Return the [x, y] coordinate for the center point of the cell that contains the specified text.  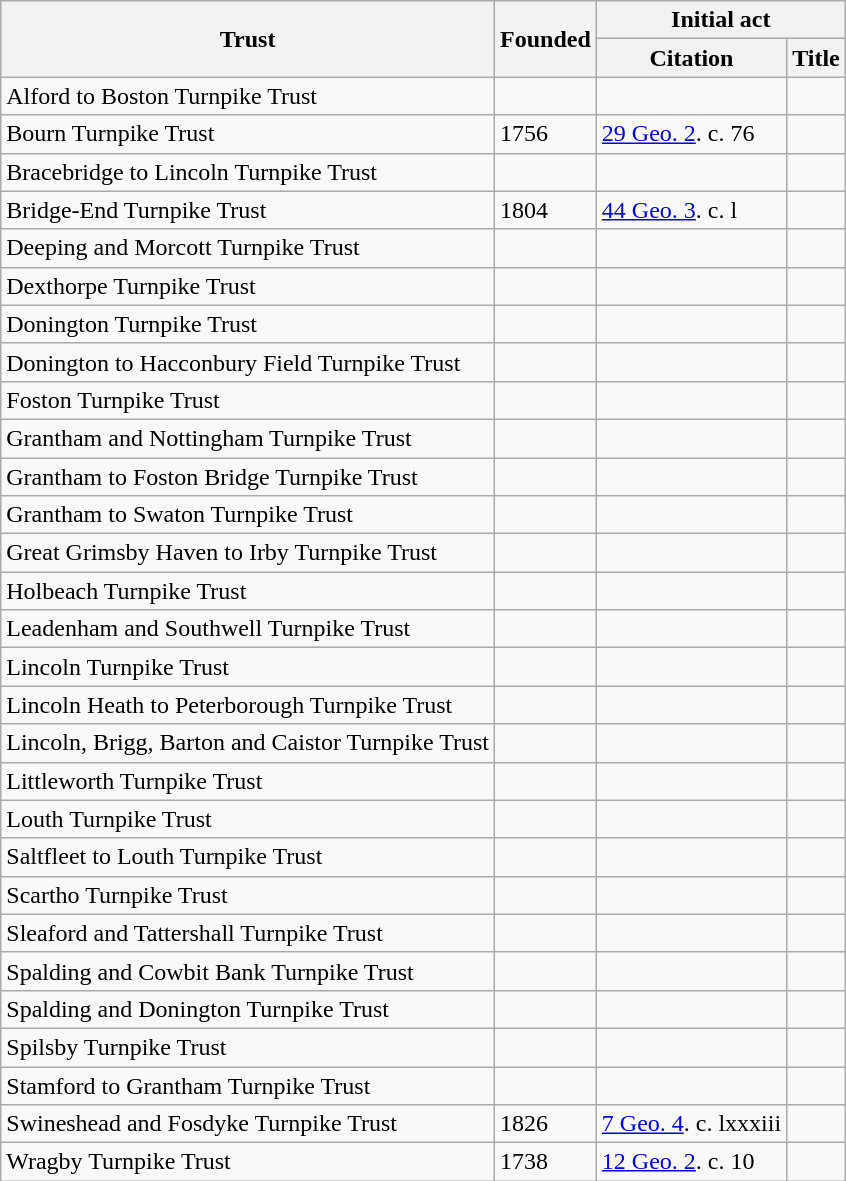
Louth Turnpike Trust [248, 819]
Sleaford and Tattershall Turnpike Trust [248, 933]
44 Geo. 3. c. l [691, 210]
Foston Turnpike Trust [248, 400]
Grantham to Foston Bridge Turnpike Trust [248, 477]
7 Geo. 4. c. lxxxiii [691, 1124]
Deeping and Morcott Turnpike Trust [248, 248]
Lincoln Heath to Peterborough Turnpike Trust [248, 705]
12 Geo. 2. c. 10 [691, 1162]
Initial act [720, 20]
Bracebridge to Lincoln Turnpike Trust [248, 172]
Spalding and Cowbit Bank Turnpike Trust [248, 971]
Spilsby Turnpike Trust [248, 1047]
Swineshead and Fosdyke Turnpike Trust [248, 1124]
Donington Turnpike Trust [248, 324]
1826 [546, 1124]
Founded [546, 39]
Grantham to Swaton Turnpike Trust [248, 515]
Lincoln Turnpike Trust [248, 667]
Saltfleet to Louth Turnpike Trust [248, 857]
Trust [248, 39]
Spalding and Donington Turnpike Trust [248, 1009]
Lincoln, Brigg, Barton and Caistor Turnpike Trust [248, 743]
1738 [546, 1162]
Bridge-End Turnpike Trust [248, 210]
Donington to Hacconbury Field Turnpike Trust [248, 362]
1756 [546, 134]
1804 [546, 210]
Dexthorpe Turnpike Trust [248, 286]
Title [816, 58]
Littleworth Turnpike Trust [248, 781]
Bourn Turnpike Trust [248, 134]
Wragby Turnpike Trust [248, 1162]
Holbeach Turnpike Trust [248, 591]
Citation [691, 58]
Scartho Turnpike Trust [248, 895]
Grantham and Nottingham Turnpike Trust [248, 438]
Alford to Boston Turnpike Trust [248, 96]
Great Grimsby Haven to Irby Turnpike Trust [248, 553]
29 Geo. 2. c. 76 [691, 134]
Stamford to Grantham Turnpike Trust [248, 1085]
Leadenham and Southwell Turnpike Trust [248, 629]
